Return the (x, y) coordinate for the center point of the cell that contains the specified text.  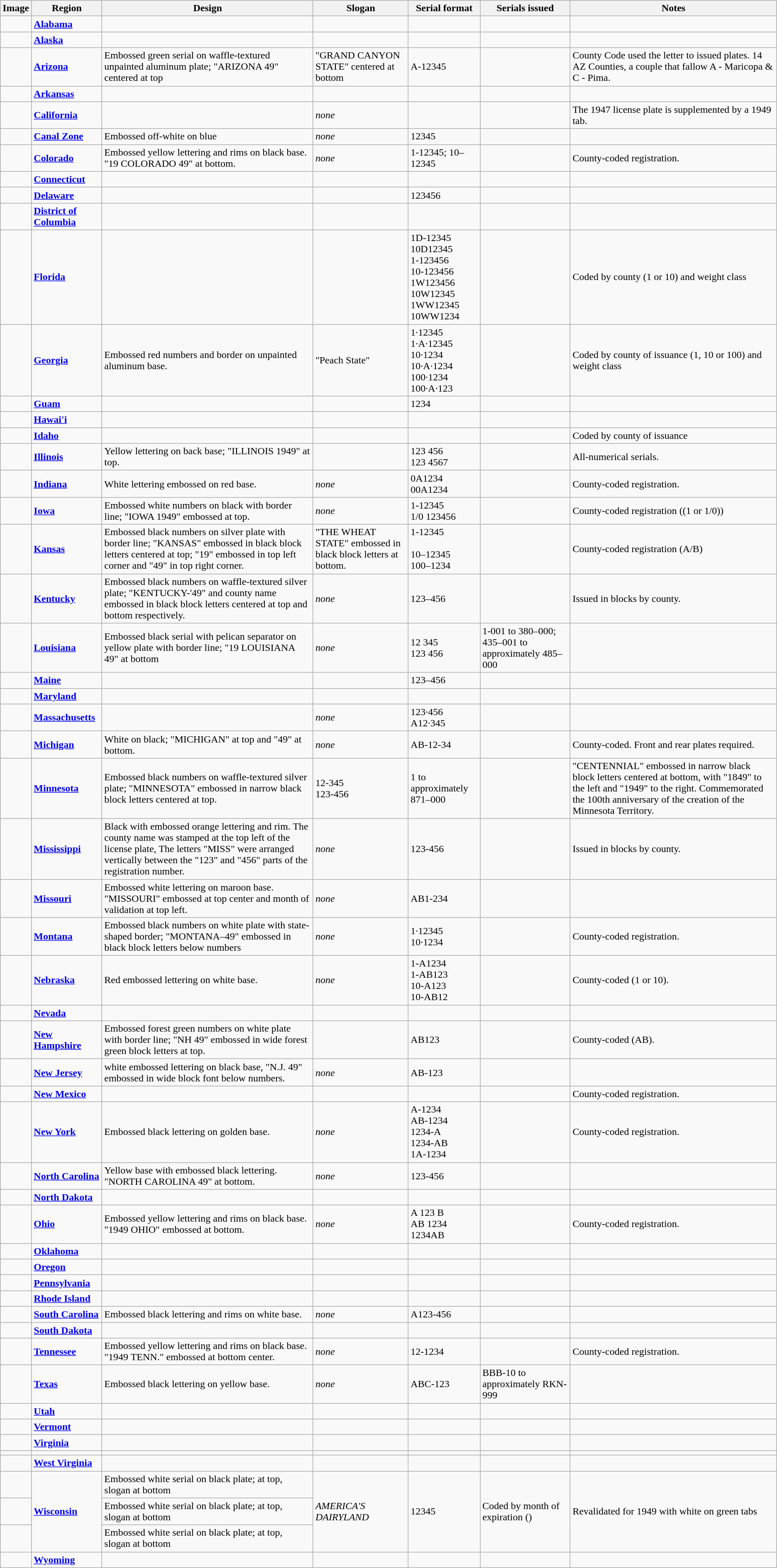
South Carolina (67, 1314)
White on black; "MICHIGAN" at top and "49" at bottom. (208, 744)
Yellow lettering on back base; "ILLINOIS 1949" at top. (208, 457)
Coded by county of issuance (1, 10 or 100) and weight class (673, 360)
Embossed black numbers on white plate with state-shaped border; "MONTANA–49" embossed in black block letters below numbers (208, 937)
Minnesota (67, 788)
123456 (444, 195)
123 456123 4567 (444, 457)
Pennsylvania (67, 1283)
AMERICA'S DAIRYLAND (360, 1512)
County-coded (1 or 10). (673, 981)
White lettering embossed on red base. (208, 484)
white embossed lettering on black base, "N.J. 49" embossed in wide block font below numbers. (208, 1073)
Embossed yellow lettering and rims on black base. "1949 TENN." embossed at bottom center. (208, 1351)
AB-123 (444, 1073)
Embossed black lettering on golden base. (208, 1132)
West Virginia (67, 1463)
Louisiana (67, 648)
Kansas (67, 549)
BBB-10 to approximately RKN-999 (525, 1384)
AB-12-34 (444, 744)
New York (67, 1132)
Alaska (67, 40)
Alabama (67, 24)
Nebraska (67, 981)
Region (67, 8)
1·123451·A·1234510·123410·A·1234100·1234100·A·123 (444, 360)
Illinois (67, 457)
AB123 (444, 1040)
Coded by county (1 or 10) and weight class (673, 277)
Red embossed lettering on white base. (208, 981)
Embossed green serial on waffle-textured unpainted aluminum plate; "ARIZONA 49" centered at top (208, 67)
Massachusetts (67, 718)
Coded by county of issuance (673, 436)
Kentucky (67, 598)
AB1-234 (444, 898)
New Jersey (67, 1073)
Arkansas (67, 94)
Nevada (67, 1013)
"GRAND CANYON STATE" centered at bottom (360, 67)
Hawai'i (67, 420)
A123-456 (444, 1314)
Wisconsin (67, 1512)
Embossed white lettering on maroon base. "MISSOURI" embossed at top center and month of validation at top left. (208, 898)
Guam (67, 404)
Delaware (67, 195)
Coded by month of expiration () (525, 1512)
Wyoming (67, 1560)
Vermont (67, 1427)
1-1234510–12345 100–1234 (444, 549)
Ohio (67, 1224)
District of Columbia (67, 217)
Image (16, 8)
North Carolina (67, 1176)
Utah (67, 1411)
Embossed forest green numbers on white plate with border line; "NH 49" embossed in wide forest green block letters at top. (208, 1040)
Indiana (67, 484)
1-001 to 380–000; 435–001 to approximately 485–000 (525, 648)
1D-1234510D123451-12345610-1234561W12345610W123451WW1234510WW1234 (444, 277)
Virginia (67, 1443)
12-345123-456 (360, 788)
Notes (673, 8)
Serial format (444, 8)
12 345123 456 (444, 648)
County-coded registration (A/B) (673, 549)
Yellow base with embossed black lettering. "NORTH CAROLINA 49" at bottom. (208, 1176)
Embossed black lettering and rims on white base. (208, 1314)
Embossed black numbers on waffle-textured silver plate; "MINNESOTA" embossed in narrow black block letters centered at top. (208, 788)
New Mexico (67, 1094)
County-coded (AB). (673, 1040)
Embossed yellow lettering and rims on black base. "19 COLORADO 49" at bottom. (208, 158)
Iowa (67, 511)
1-123451/0 123456 (444, 511)
Colorado (67, 158)
County-coded. Front and rear plates required. (673, 744)
Maryland (67, 696)
South Dakota (67, 1330)
North Dakota (67, 1197)
Embossed off-white on blue (208, 136)
1 to approximately 871–000 (444, 788)
1·1234510·1234 (444, 937)
"THE WHEAT STATE" embossed in black block letters at bottom. (360, 549)
A-12345 (444, 67)
Oregon (67, 1267)
Mississippi (67, 849)
Montana (67, 937)
0A123400A1234 (444, 484)
All-numerical serials. (673, 457)
1-12345; 10–12345 (444, 158)
County-coded registration ((1 or 1/0)) (673, 511)
12-1234 (444, 1351)
1-A12341-AB12310-A12310-AB12 (444, 981)
Rhode Island (67, 1298)
Oklahoma (67, 1251)
Idaho (67, 436)
Missouri (67, 898)
A-1234AB-12341234-A1234-AB1A-1234 (444, 1132)
Michigan (67, 744)
Georgia (67, 360)
Tennessee (67, 1351)
Canal Zone (67, 136)
123·456A12·345 (444, 718)
County Code used the letter to issued plates. 14 AZ Counties, a couple that fallow A - Maricopa & C - Pima. (673, 67)
New Hampshire (67, 1040)
"Peach State" (360, 360)
Revalidated for 1949 with white on green tabs (673, 1512)
Florida (67, 277)
California (67, 115)
A 123 BAB 12341234AB (444, 1224)
Embossed black lettering on yellow base. (208, 1384)
Connecticut (67, 179)
Arizona (67, 67)
Design (208, 8)
1234 (444, 404)
Embossed yellow lettering and rims on black base. "1949 OHIO" embossed at bottom. (208, 1224)
The 1947 license plate is supplemented by a 1949 tab. (673, 115)
Embossed white numbers on black with border line; "IOWA 1949" embossed at top. (208, 511)
ABC-123 (444, 1384)
Slogan (360, 8)
Texas (67, 1384)
Maine (67, 680)
Serials issued (525, 8)
Embossed black serial with pelican separator on yellow plate with border line; "19 LOUISIANA 49" at bottom (208, 648)
Embossed red numbers and border on unpainted aluminum base. (208, 360)
